Return the (X, Y) coordinate for the center point of the cell that contains the specified text.  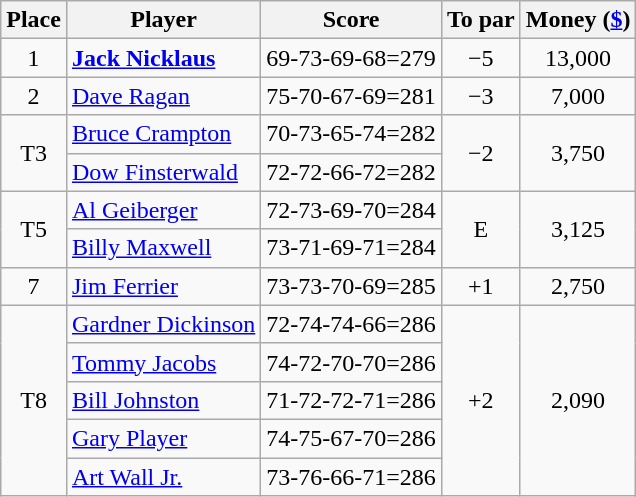
73-76-66-71=286 (352, 477)
−2 (480, 153)
Al Geiberger (163, 210)
73-73-70-69=285 (352, 286)
73-71-69-71=284 (352, 248)
Jack Nicklaus (163, 58)
74-72-70-70=286 (352, 362)
70-73-65-74=282 (352, 134)
13,000 (578, 58)
Player (163, 20)
7,000 (578, 96)
72-73-69-70=284 (352, 210)
Jim Ferrier (163, 286)
Billy Maxwell (163, 248)
1 (34, 58)
T5 (34, 229)
3,750 (578, 153)
To par (480, 20)
69-73-69-68=279 (352, 58)
2,090 (578, 400)
Art Wall Jr. (163, 477)
Gary Player (163, 438)
Tommy Jacobs (163, 362)
Money ($) (578, 20)
+2 (480, 400)
2 (34, 96)
74-75-67-70=286 (352, 438)
72-72-66-72=282 (352, 172)
3,125 (578, 229)
71-72-72-71=286 (352, 400)
72-74-74-66=286 (352, 324)
Bill Johnston (163, 400)
Score (352, 20)
Dave Ragan (163, 96)
T3 (34, 153)
−3 (480, 96)
−5 (480, 58)
E (480, 229)
Dow Finsterwald (163, 172)
Bruce Crampton (163, 134)
7 (34, 286)
2,750 (578, 286)
Gardner Dickinson (163, 324)
75-70-67-69=281 (352, 96)
T8 (34, 400)
Place (34, 20)
+1 (480, 286)
